From the cell containing the given text, extract its center point as [x, y] coordinate. 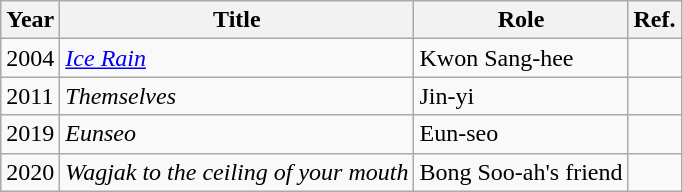
Year [30, 20]
Wagjak to the ceiling of your mouth [237, 172]
Eun-seo [521, 134]
Ref. [654, 20]
Kwon Sang-hee [521, 58]
2019 [30, 134]
2004 [30, 58]
Eunseo [237, 134]
Ice Rain [237, 58]
2011 [30, 96]
Bong Soo-ah's friend [521, 172]
Themselves [237, 96]
2020 [30, 172]
Title [237, 20]
Role [521, 20]
Jin-yi [521, 96]
